Return the [x, y] coordinate for the center point of the cell that contains the specified text.  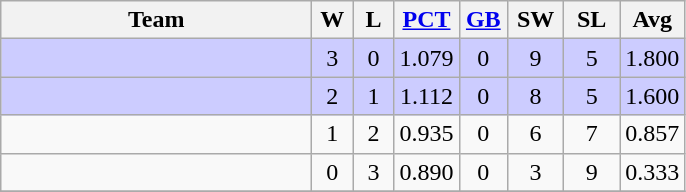
GB [484, 20]
7 [592, 134]
Team [156, 20]
1.800 [652, 58]
PCT [426, 20]
0.890 [426, 172]
1.112 [426, 96]
0.935 [426, 134]
6 [536, 134]
0.333 [652, 172]
W [332, 20]
0.857 [652, 134]
SW [536, 20]
L [374, 20]
Avg [652, 20]
1.079 [426, 58]
8 [536, 96]
SL [592, 20]
1.600 [652, 96]
